From the cell containing the given text, extract its center point as [X, Y] coordinate. 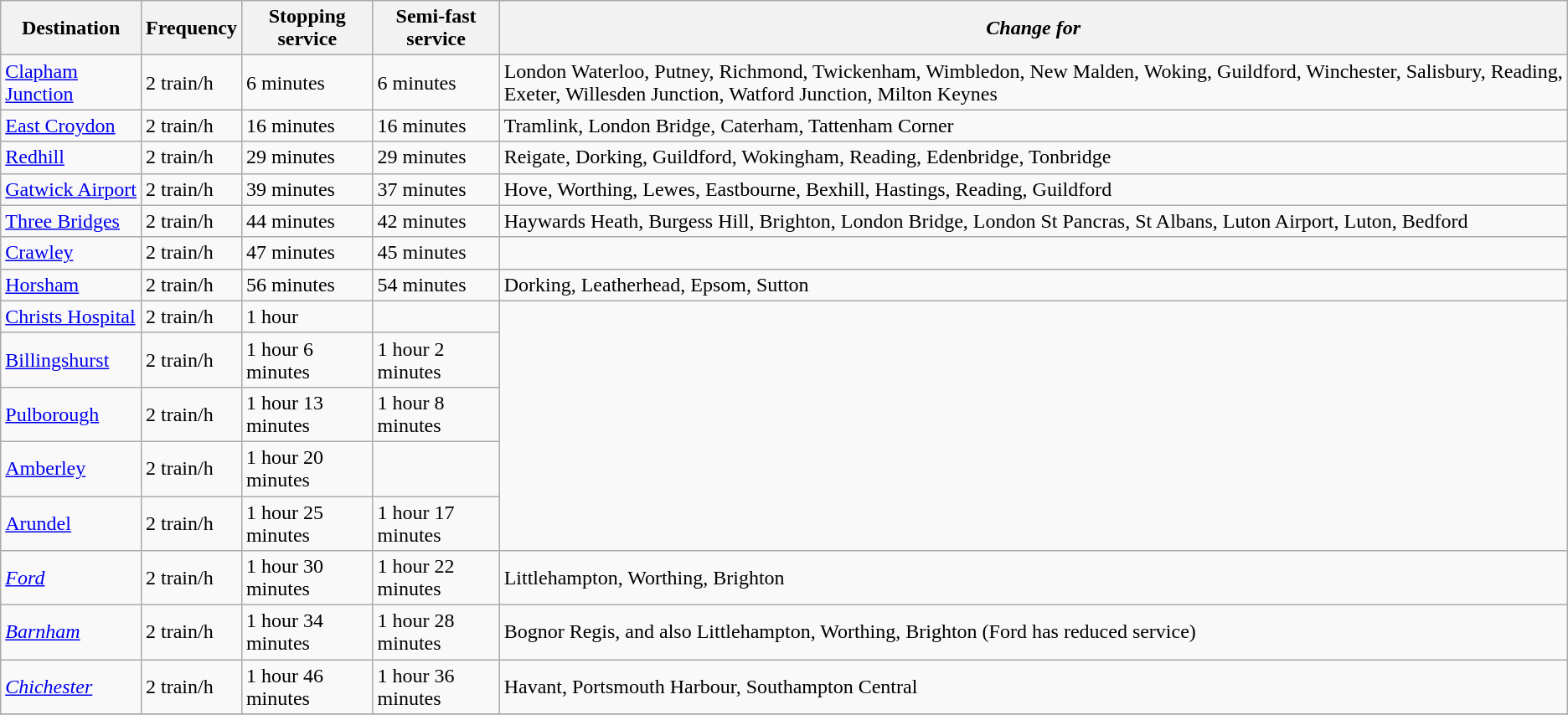
Billingshurst [71, 360]
Stopping service [307, 28]
Chichester [71, 687]
Dorking, Leatherhead, Epsom, Sutton [1034, 285]
Amberley [71, 469]
Barnham [71, 633]
Crawley [71, 253]
Change for [1034, 28]
Tramlink, London Bridge, Caterham, Tattenham Corner [1034, 126]
Arundel [71, 522]
Pulborough [71, 414]
Bognor Regis, and also Littlehampton, Worthing, Brighton (Ford has reduced service) [1034, 633]
Clapham Junction [71, 82]
1 hour 2 minutes [436, 360]
1 hour 28 minutes [436, 633]
42 minutes [436, 221]
1 hour [307, 316]
Horsham [71, 285]
54 minutes [436, 285]
1 hour 46 minutes [307, 687]
1 hour 34 minutes [307, 633]
Gatwick Airport [71, 189]
45 minutes [436, 253]
1 hour 30 minutes [307, 578]
1 hour 36 minutes [436, 687]
Havant, Portsmouth Harbour, Southampton Central [1034, 687]
56 minutes [307, 285]
Reigate, Dorking, Guildford, Wokingham, Reading, Edenbridge, Tonbridge [1034, 157]
1 hour 13 minutes [307, 414]
1 hour 20 minutes [307, 469]
1 hour 17 minutes [436, 522]
Three Bridges [71, 221]
44 minutes [307, 221]
1 hour 8 minutes [436, 414]
Hove, Worthing, Lewes, Eastbourne, Bexhill, Hastings, Reading, Guildford [1034, 189]
Haywards Heath, Burgess Hill, Brighton, London Bridge, London St Pancras, St Albans, Luton Airport, Luton, Bedford [1034, 221]
East Croydon [71, 126]
Semi-fast service [436, 28]
47 minutes [307, 253]
39 minutes [307, 189]
1 hour 22 minutes [436, 578]
Ford [71, 578]
Christs Hospital [71, 316]
1 hour 6 minutes [307, 360]
Destination [71, 28]
1 hour 25 minutes [307, 522]
Redhill [71, 157]
37 minutes [436, 189]
Littlehampton, Worthing, Brighton [1034, 578]
Frequency [191, 28]
